Scan for the cell matching the given text and deliver its (X, Y) coordinate at center. 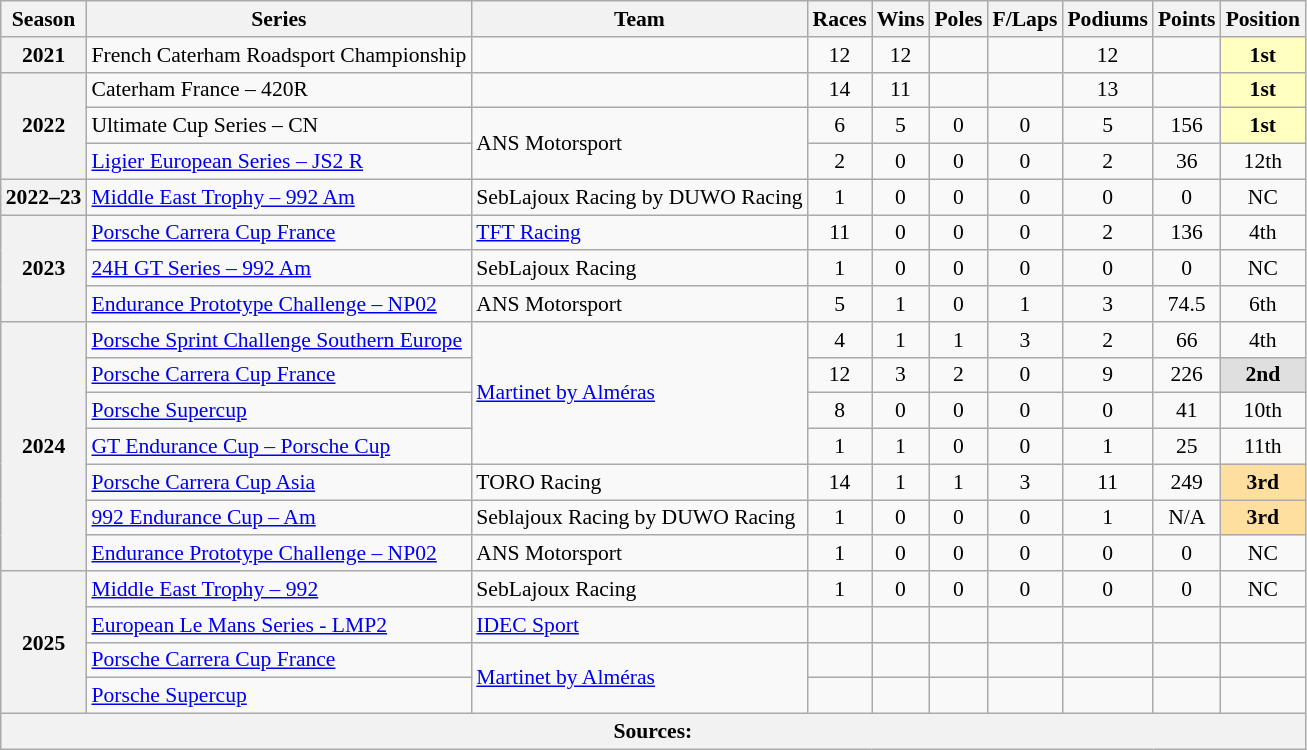
Team (639, 19)
66 (1187, 340)
249 (1187, 482)
Podiums (1108, 19)
Porsche Sprint Challenge Southern Europe (278, 340)
F/Laps (1024, 19)
9 (1108, 375)
41 (1187, 411)
2025 (44, 642)
Porsche Carrera Cup Asia (278, 482)
2022 (44, 126)
8 (840, 411)
European Le Mans Series - LMP2 (278, 625)
992 Endurance Cup – Am (278, 518)
136 (1187, 233)
French Caterham Roadsport Championship (278, 55)
74.5 (1187, 304)
2022–23 (44, 197)
Poles (958, 19)
24H GT Series – 992 Am (278, 269)
36 (1187, 162)
2023 (44, 268)
25 (1187, 447)
TFT Racing (639, 233)
TORO Racing (639, 482)
Ultimate Cup Series – CN (278, 126)
Season (44, 19)
Wins (901, 19)
Middle East Trophy – 992 (278, 589)
2021 (44, 55)
Caterham France – 420R (278, 90)
Position (1263, 19)
2024 (44, 446)
N/A (1187, 518)
13 (1108, 90)
IDEC Sport (639, 625)
Ligier European Series – JS2 R (278, 162)
Sources: (653, 732)
6 (840, 126)
Races (840, 19)
6th (1263, 304)
Points (1187, 19)
Series (278, 19)
12th (1263, 162)
GT Endurance Cup – Porsche Cup (278, 447)
226 (1187, 375)
11th (1263, 447)
4 (840, 340)
2nd (1263, 375)
156 (1187, 126)
10th (1263, 411)
Middle East Trophy – 992 Am (278, 197)
Seblajoux Racing by DUWO Racing (639, 518)
SebLajoux Racing by DUWO Racing (639, 197)
